Search for the cell housing the specified text and yield its (x, y) center coordinate. 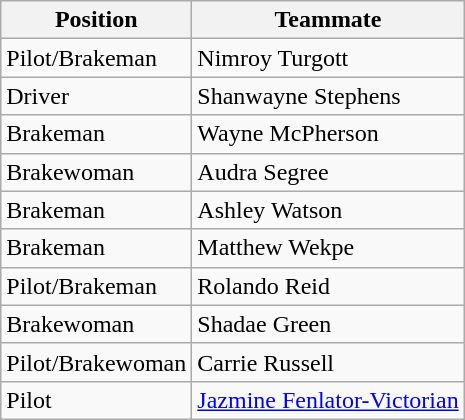
Ashley Watson (328, 210)
Shadae Green (328, 324)
Pilot/Brakewoman (96, 362)
Shanwayne Stephens (328, 96)
Wayne McPherson (328, 134)
Nimroy Turgott (328, 58)
Audra Segree (328, 172)
Carrie Russell (328, 362)
Pilot (96, 400)
Rolando Reid (328, 286)
Position (96, 20)
Driver (96, 96)
Jazmine Fenlator-Victorian (328, 400)
Teammate (328, 20)
Matthew Wekpe (328, 248)
